Return (x, y) of the center of cell containing provided text 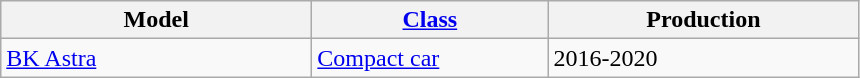
BK Astra (156, 58)
Compact car (430, 58)
Class (430, 20)
2016-2020 (704, 58)
Model (156, 20)
Production (704, 20)
